Search for the cell housing the specified text and yield its (X, Y) center coordinate. 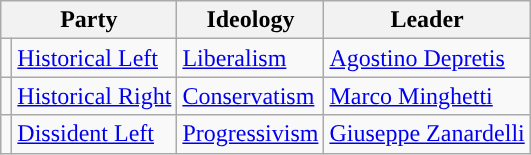
Ideology (250, 20)
Progressivism (250, 134)
Leader (427, 20)
Party (89, 20)
Historical Left (94, 58)
Liberalism (250, 58)
Historical Right (94, 96)
Conservatism (250, 96)
Dissident Left (94, 134)
Giuseppe Zanardelli (427, 134)
Agostino Depretis (427, 58)
Marco Minghetti (427, 96)
